Detect which cell encompasses the target text, then output its (x, y) center coordinate. 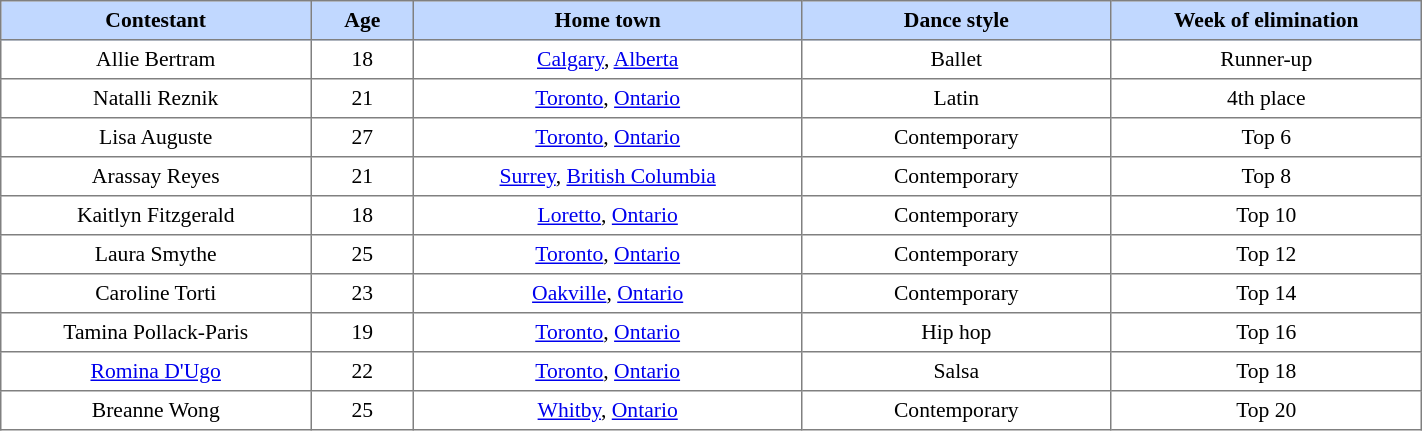
Contestant (156, 20)
22 (362, 372)
Top 16 (1266, 332)
Top 18 (1266, 372)
Hip hop (956, 332)
Week of elimination (1266, 20)
19 (362, 332)
4th place (1266, 98)
Tamina Pollack-Paris (156, 332)
Latin (956, 98)
Surrey, British Columbia (608, 176)
Top 14 (1266, 294)
Age (362, 20)
Top 10 (1266, 216)
Allie Bertram (156, 60)
Dance style (956, 20)
Laura Smythe (156, 254)
Top 6 (1266, 138)
23 (362, 294)
Oakville, Ontario (608, 294)
Caroline Torti (156, 294)
Top 20 (1266, 410)
Calgary, Alberta (608, 60)
27 (362, 138)
Whitby, Ontario (608, 410)
Home town (608, 20)
Runner-up (1266, 60)
Top 8 (1266, 176)
Ballet (956, 60)
Kaitlyn Fitzgerald (156, 216)
Romina D'Ugo (156, 372)
Salsa (956, 372)
Breanne Wong (156, 410)
Loretto, Ontario (608, 216)
Lisa Auguste (156, 138)
Top 12 (1266, 254)
Arassay Reyes (156, 176)
Natalli Reznik (156, 98)
